Capture the cell that displays the provided text and extract its (X, Y) central coordinate. 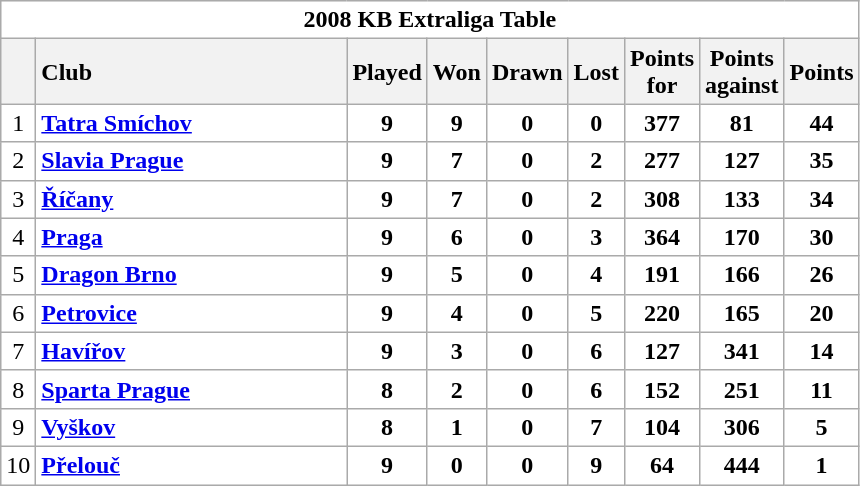
2008 KB Extraliga Table (430, 20)
81 (742, 123)
444 (742, 465)
220 (662, 313)
Říčany (192, 199)
Dragon Brno (192, 275)
Tatra Smíchov (192, 123)
64 (662, 465)
306 (742, 427)
377 (662, 123)
251 (742, 389)
Points against (742, 72)
Points (822, 72)
Club (192, 72)
Havířov (192, 351)
Přelouč (192, 465)
Drawn (527, 72)
Played (387, 72)
20 (822, 313)
35 (822, 161)
44 (822, 123)
11 (822, 389)
341 (742, 351)
Vyškov (192, 427)
Slavia Prague (192, 161)
133 (742, 199)
166 (742, 275)
Points for (662, 72)
Lost (596, 72)
Sparta Prague (192, 389)
Petrovice (192, 313)
Won (456, 72)
14 (822, 351)
Praga (192, 237)
26 (822, 275)
34 (822, 199)
104 (662, 427)
170 (742, 237)
191 (662, 275)
165 (742, 313)
30 (822, 237)
364 (662, 237)
277 (662, 161)
308 (662, 199)
152 (662, 389)
10 (18, 465)
